Return [x, y] of the center of cell containing provided text 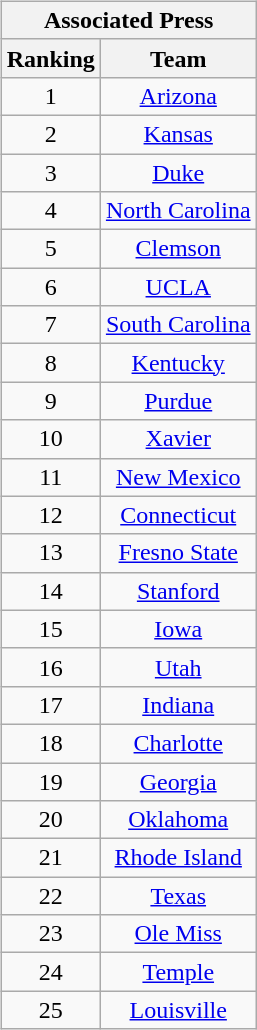
Indiana [178, 705]
Kansas [178, 134]
Fresno State [178, 553]
1 [50, 96]
Team [178, 58]
Duke [178, 173]
10 [50, 439]
17 [50, 705]
Texas [178, 896]
2 [50, 134]
Ole Miss [178, 934]
Louisville [178, 1010]
20 [50, 820]
25 [50, 1010]
Clemson [178, 249]
15 [50, 629]
Associated Press [128, 20]
18 [50, 743]
6 [50, 287]
Charlotte [178, 743]
5 [50, 249]
Purdue [178, 401]
Connecticut [178, 515]
Georgia [178, 781]
13 [50, 553]
UCLA [178, 287]
9 [50, 401]
New Mexico [178, 477]
11 [50, 477]
Xavier [178, 439]
22 [50, 896]
North Carolina [178, 211]
Oklahoma [178, 820]
Stanford [178, 591]
24 [50, 972]
23 [50, 934]
4 [50, 211]
7 [50, 325]
Temple [178, 972]
12 [50, 515]
19 [50, 781]
Utah [178, 667]
Arizona [178, 96]
8 [50, 363]
21 [50, 858]
Rhode Island [178, 858]
South Carolina [178, 325]
Iowa [178, 629]
Kentucky [178, 363]
Ranking [50, 58]
14 [50, 591]
3 [50, 173]
16 [50, 667]
